Extract the (X, Y) coordinate from the center of the cell holding the provided text.  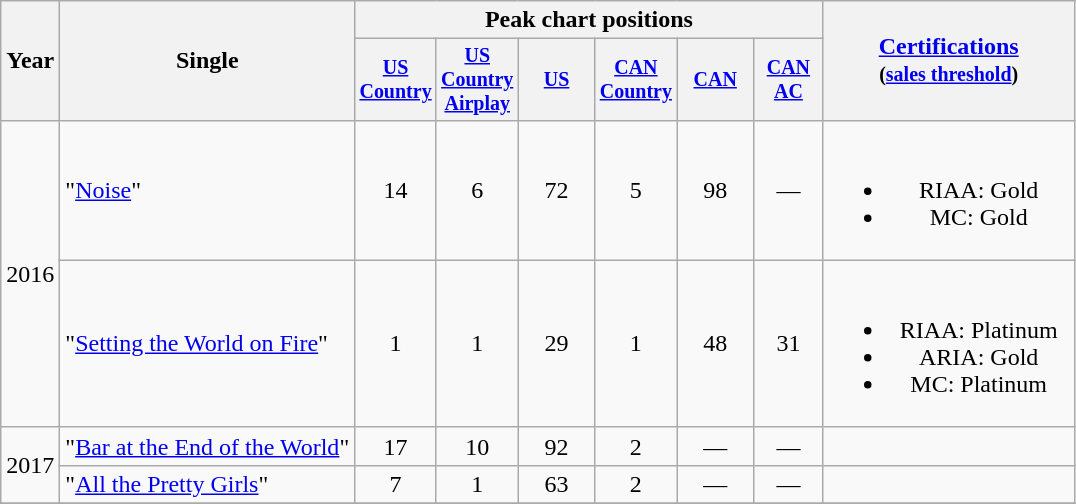
6 (477, 190)
31 (788, 344)
RIAA: PlatinumARIA: GoldMC: Platinum (948, 344)
RIAA: GoldMC: Gold (948, 190)
"Bar at the End of the World" (208, 446)
CAN AC (788, 80)
48 (716, 344)
92 (556, 446)
98 (716, 190)
2017 (30, 465)
17 (396, 446)
CAN (716, 80)
CAN Country (636, 80)
"All the Pretty Girls" (208, 484)
US (556, 80)
72 (556, 190)
7 (396, 484)
29 (556, 344)
14 (396, 190)
Certifications(sales threshold) (948, 61)
Peak chart positions (589, 20)
US Country Airplay (477, 80)
Single (208, 61)
2016 (30, 274)
10 (477, 446)
Year (30, 61)
"Noise" (208, 190)
"Setting the World on Fire" (208, 344)
US Country (396, 80)
63 (556, 484)
5 (636, 190)
